Pinpoint the cell where the given text exists, returning its [X, Y] midpoint coordinate. 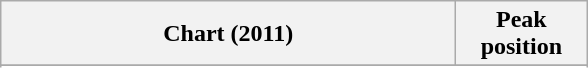
Peakposition [522, 34]
Chart (2011) [228, 34]
